Extract the (X, Y) coordinate from the center of the cell holding the provided text.  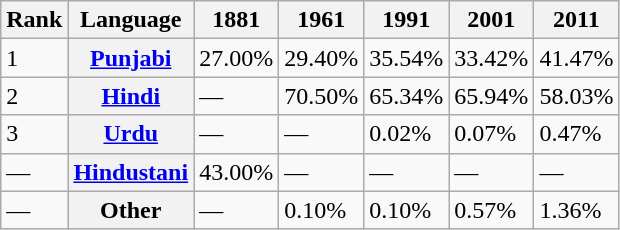
2011 (576, 20)
1991 (406, 20)
41.47% (576, 58)
Hindustani (131, 172)
Rank (34, 20)
Punjabi (131, 58)
65.34% (406, 96)
65.94% (492, 96)
0.57% (492, 210)
43.00% (236, 172)
0.07% (492, 134)
0.47% (576, 134)
29.40% (322, 58)
1961 (322, 20)
58.03% (576, 96)
Urdu (131, 134)
27.00% (236, 58)
3 (34, 134)
2 (34, 96)
1.36% (576, 210)
Hindi (131, 96)
Language (131, 20)
2001 (492, 20)
1 (34, 58)
0.02% (406, 134)
1881 (236, 20)
35.54% (406, 58)
33.42% (492, 58)
70.50% (322, 96)
Other (131, 210)
